Determine the [X, Y] coordinate at the center of the cell enclosing the given text.  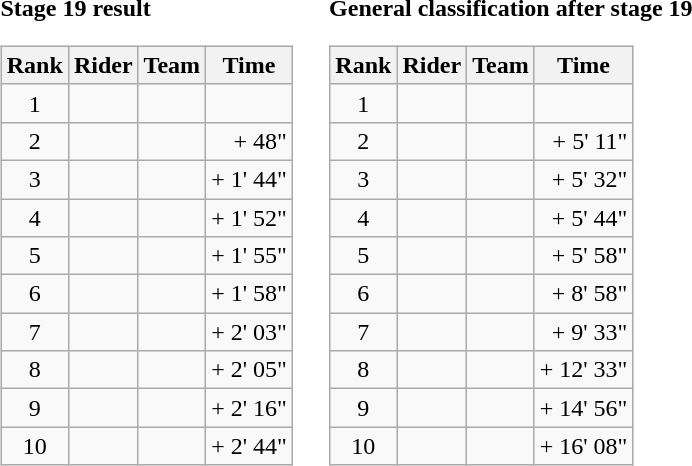
+ 2' 16" [250, 408]
+ 1' 52" [250, 217]
+ 1' 44" [250, 179]
+ 1' 58" [250, 294]
+ 8' 58" [584, 294]
+ 5' 11" [584, 141]
+ 9' 33" [584, 332]
+ 14' 56" [584, 408]
+ 5' 58" [584, 256]
+ 2' 44" [250, 446]
+ 1' 55" [250, 256]
+ 2' 05" [250, 370]
+ 5' 44" [584, 217]
+ 16' 08" [584, 446]
+ 5' 32" [584, 179]
+ 12' 33" [584, 370]
+ 48" [250, 141]
+ 2' 03" [250, 332]
